Pinpoint the cell where the given text exists, returning its (X, Y) midpoint coordinate. 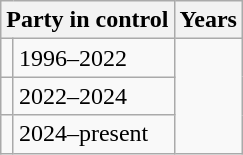
2022–2024 (94, 96)
1996–2022 (94, 58)
2024–present (94, 134)
Party in control (88, 20)
Years (208, 20)
